Detect which cell encompasses the target text, then output its [x, y] center coordinate. 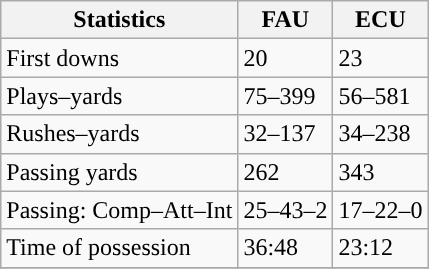
FAU [286, 20]
262 [286, 172]
25–43–2 [286, 210]
75–399 [286, 96]
First downs [120, 58]
36:48 [286, 248]
32–137 [286, 134]
Plays–yards [120, 96]
Passing: Comp–Att–Int [120, 210]
17–22–0 [380, 210]
56–581 [380, 96]
Time of possession [120, 248]
23:12 [380, 248]
20 [286, 58]
23 [380, 58]
Passing yards [120, 172]
343 [380, 172]
ECU [380, 20]
Rushes–yards [120, 134]
34–238 [380, 134]
Statistics [120, 20]
